Locate the cell with the specified text and output its [X, Y] center coordinate. 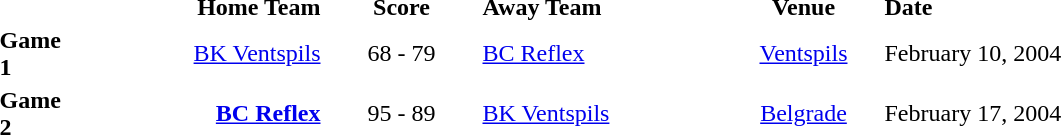
68 - 79 [402, 54]
BK Ventspils [200, 54]
BC Reflex [602, 54]
Ventspils [804, 54]
